Scan for the cell matching the given text and deliver its (X, Y) coordinate at center. 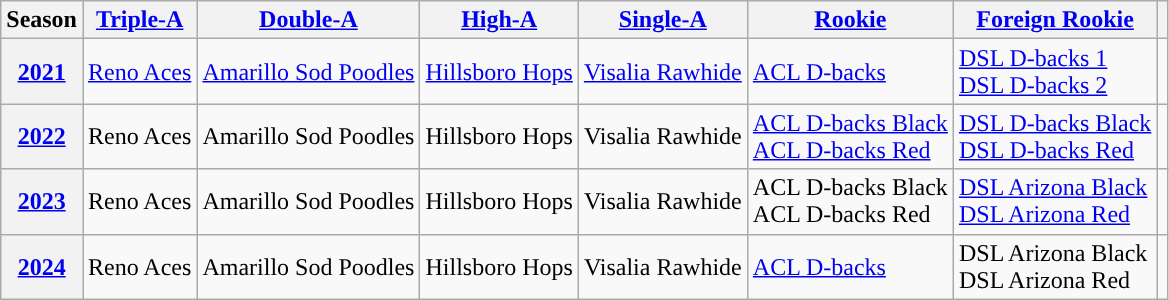
2023 (42, 202)
Season (42, 20)
2022 (42, 136)
DSL D-backs 1DSL D-backs 2 (1054, 72)
Single-A (662, 20)
Triple-A (139, 20)
Double-A (308, 20)
Foreign Rookie (1054, 20)
2024 (42, 266)
Rookie (850, 20)
DSL D-backs BlackDSL D-backs Red (1054, 136)
High-A (499, 20)
2021 (42, 72)
